Capture the cell that displays the provided text and extract its [x, y] central coordinate. 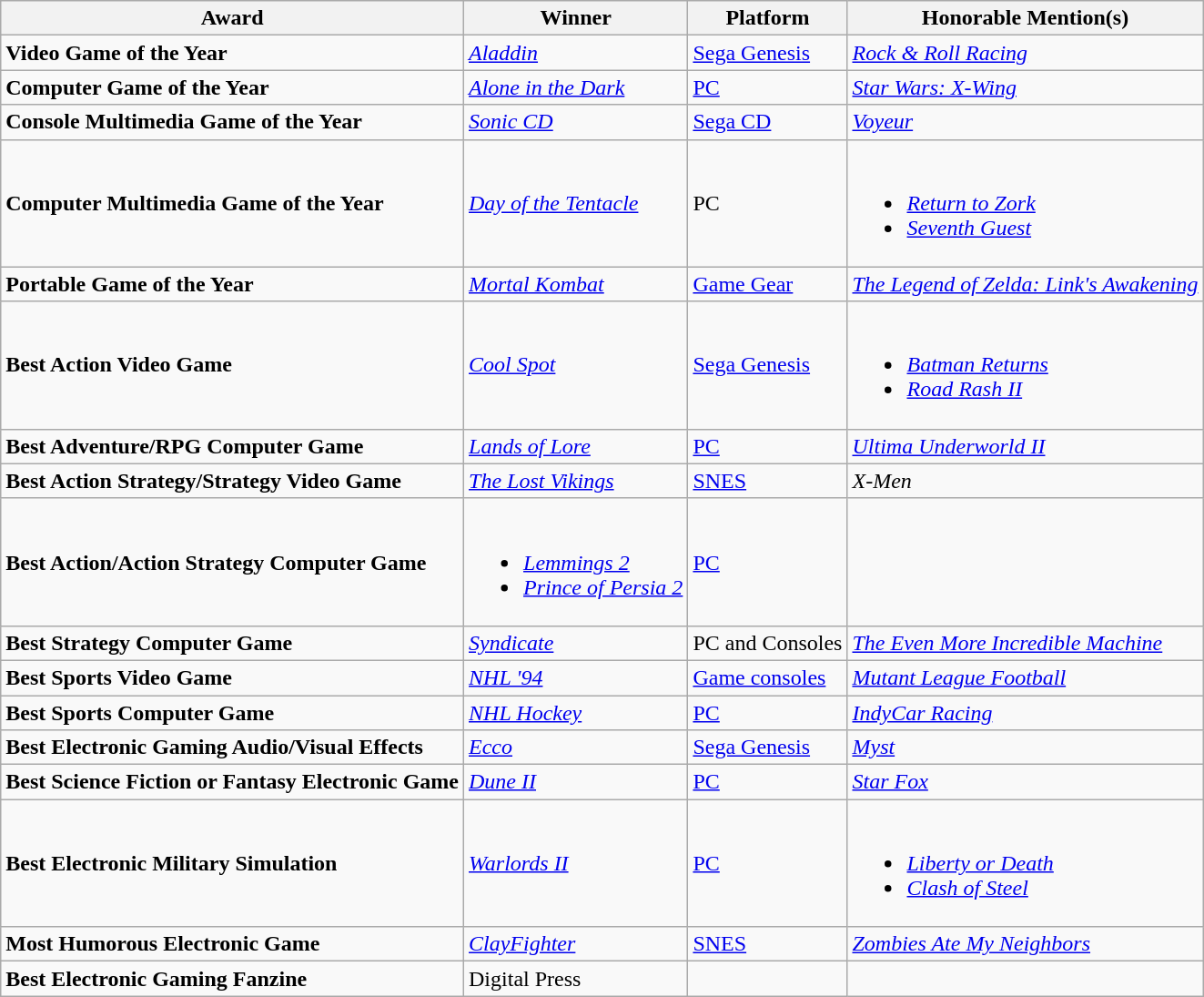
Warlords II [576, 863]
Mutant League Football [1025, 677]
Best Sports Video Game [233, 677]
Platform [768, 18]
Alone in the Dark [576, 87]
Liberty or DeathClash of Steel [1025, 863]
Cool Spot [576, 365]
Star Fox [1025, 782]
Lemmings 2Prince of Persia 2 [576, 562]
Ecco [576, 748]
Best Sports Computer Game [233, 713]
Ultima Underworld II [1025, 446]
Best Adventure/RPG Computer Game [233, 446]
Game Gear [768, 284]
Aladdin [576, 53]
X-Men [1025, 481]
Award [233, 18]
Best Strategy Computer Game [233, 643]
Best Electronic Gaming Audio/Visual Effects [233, 748]
Best Electronic Military Simulation [233, 863]
NHL '94 [576, 677]
The Even More Incredible Machine [1025, 643]
PC and Consoles [768, 643]
NHL Hockey [576, 713]
The Legend of Zelda: Link's Awakening [1025, 284]
Sonic CD [576, 122]
Best Electronic Gaming Fanzine [233, 979]
Mortal Kombat [576, 284]
Best Action Strategy/Strategy Video Game [233, 481]
Return to ZorkSeventh Guest [1025, 203]
Star Wars: X-Wing [1025, 87]
Myst [1025, 748]
Winner [576, 18]
Computer Game of the Year [233, 87]
Best Action/Action Strategy Computer Game [233, 562]
Best Action Video Game [233, 365]
Dune II [576, 782]
Game consoles [768, 677]
ClayFighter [576, 944]
Day of the Tentacle [576, 203]
Most Humorous Electronic Game [233, 944]
Honorable Mention(s) [1025, 18]
Console Multimedia Game of the Year [233, 122]
Sega CD [768, 122]
IndyCar Racing [1025, 713]
Voyeur [1025, 122]
Portable Game of the Year [233, 284]
Batman ReturnsRoad Rash II [1025, 365]
Zombies Ate My Neighbors [1025, 944]
Digital Press [576, 979]
Rock & Roll Racing [1025, 53]
Computer Multimedia Game of the Year [233, 203]
Video Game of the Year [233, 53]
Best Science Fiction or Fantasy Electronic Game [233, 782]
Syndicate [576, 643]
Lands of Lore [576, 446]
The Lost Vikings [576, 481]
